For the text-containing cell, return its midpoint in (x, y) coordinate format. 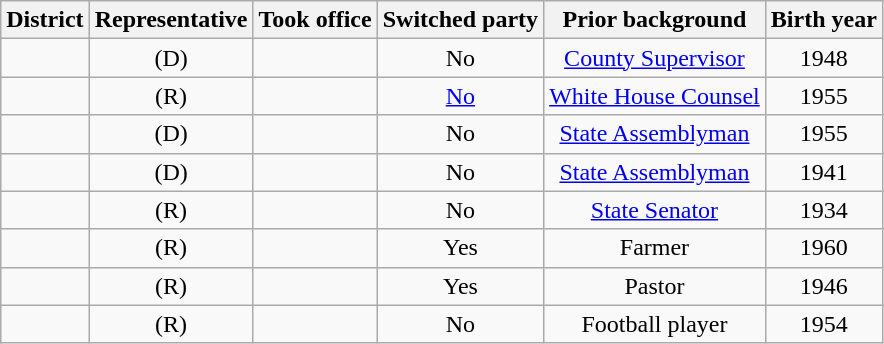
Took office (315, 20)
Prior background (655, 20)
Representative (171, 20)
Farmer (655, 248)
1946 (824, 286)
Football player (655, 324)
1941 (824, 172)
1954 (824, 324)
Pastor (655, 286)
County Supervisor (655, 58)
1960 (824, 248)
District (45, 20)
1934 (824, 210)
Birth year (824, 20)
1948 (824, 58)
Switched party (460, 20)
State Senator (655, 210)
White House Counsel (655, 96)
